Determine the [x, y] coordinate at the center of the cell enclosing the given text.  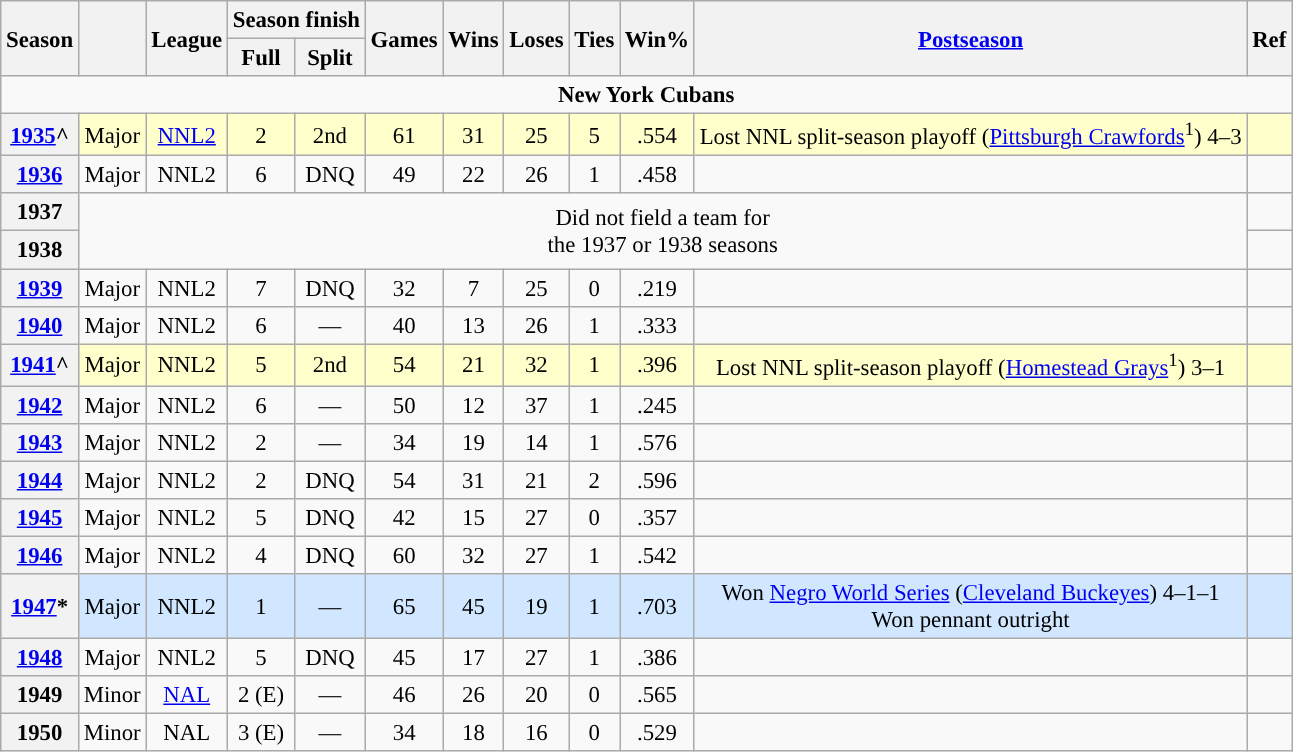
1950 [40, 733]
1943 [40, 443]
1936 [40, 175]
15 [474, 518]
.542 [658, 555]
Season [40, 38]
.529 [658, 733]
New York Cubans [646, 95]
46 [404, 695]
Did not field a team forthe 1937 or 1938 seasons [662, 232]
42 [404, 518]
1949 [40, 695]
League [186, 38]
14 [536, 443]
Lost NNL split-season playoff (Homestead Grays1) 3–1 [970, 365]
1945 [40, 518]
Won Negro World Series (Cleveland Buckeyes) 4–1–1Won pennant outright [970, 606]
.458 [658, 175]
1937 [40, 213]
13 [474, 325]
61 [404, 135]
50 [404, 405]
Split [330, 58]
1941^ [40, 365]
.357 [658, 518]
Postseason [970, 38]
3 (E) [260, 733]
37 [536, 405]
1944 [40, 480]
Season finish [296, 20]
1942 [40, 405]
20 [536, 695]
.386 [658, 658]
1935^ [40, 135]
.596 [658, 480]
Games [404, 38]
18 [474, 733]
16 [536, 733]
1939 [40, 288]
2 (E) [260, 695]
17 [474, 658]
Lost NNL split-season playoff (Pittsburgh Crawfords1) 4–3 [970, 135]
.396 [658, 365]
60 [404, 555]
Ref [1270, 38]
40 [404, 325]
Win% [658, 38]
.245 [658, 405]
Loses [536, 38]
49 [404, 175]
Wins [474, 38]
4 [260, 555]
Ties [594, 38]
.333 [658, 325]
1948 [40, 658]
1938 [40, 250]
.219 [658, 288]
22 [474, 175]
1946 [40, 555]
.565 [658, 695]
.554 [658, 135]
1947* [40, 606]
.703 [658, 606]
12 [474, 405]
.576 [658, 443]
1940 [40, 325]
Full [260, 58]
65 [404, 606]
